Extract the (x, y) coordinate from the center of the cell holding the provided text.  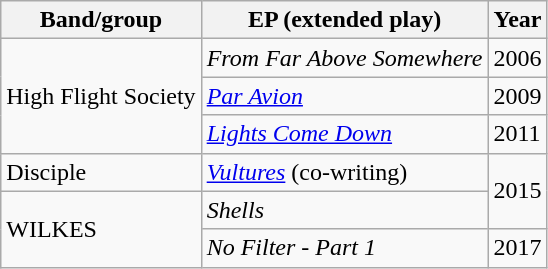
Year (518, 20)
2011 (518, 134)
Band/group (101, 20)
EP (extended play) (344, 20)
No Filter - Part 1 (344, 248)
High Flight Society (101, 96)
2006 (518, 58)
2015 (518, 191)
Shells (344, 210)
2017 (518, 248)
Disciple (101, 172)
2009 (518, 96)
WILKES (101, 229)
Vultures (co-writing) (344, 172)
Par Avion (344, 96)
From Far Above Somewhere (344, 58)
Lights Come Down (344, 134)
